Scan for the cell matching the given text and deliver its [x, y] coordinate at center. 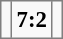
7:2 [32, 20]
